Locate the cell with the specified text and output its (X, Y) center coordinate. 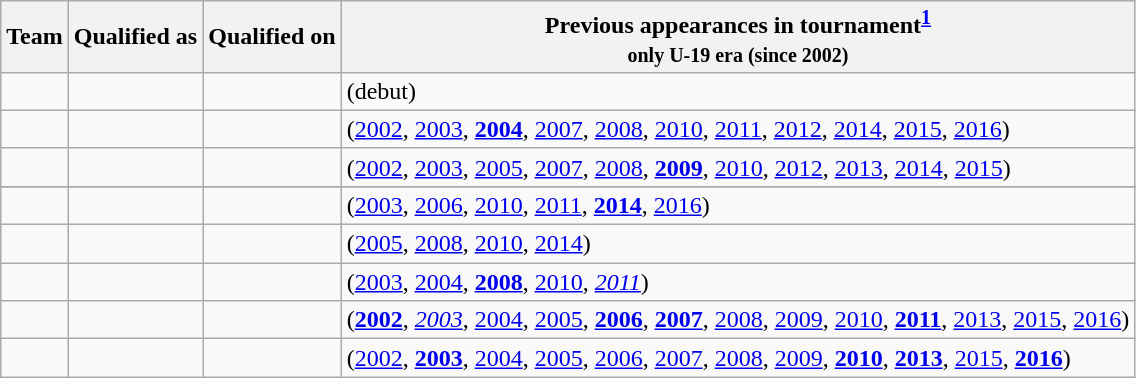
Previous appearances in tournament1only U-19 era (since 2002) (738, 37)
(debut) (738, 91)
(2002, 2003, 2005, 2007, 2008, 2009, 2010, 2012, 2013, 2014, 2015) (738, 167)
(2002, 2003, 2004, 2005, 2006, 2007, 2008, 2009, 2010, 2013, 2015, 2016) (738, 358)
(2003, 2006, 2010, 2011, 2014, 2016) (738, 205)
Qualified as (135, 37)
Qualified on (272, 37)
(2003, 2004, 2008, 2010, 2011) (738, 282)
(2005, 2008, 2010, 2014) (738, 244)
(2002, 2003, 2004, 2007, 2008, 2010, 2011, 2012, 2014, 2015, 2016) (738, 129)
Team (35, 37)
(2002, 2003, 2004, 2005, 2006, 2007, 2008, 2009, 2010, 2011, 2013, 2015, 2016) (738, 320)
